Pinpoint the cell where the given text exists, returning its [X, Y] midpoint coordinate. 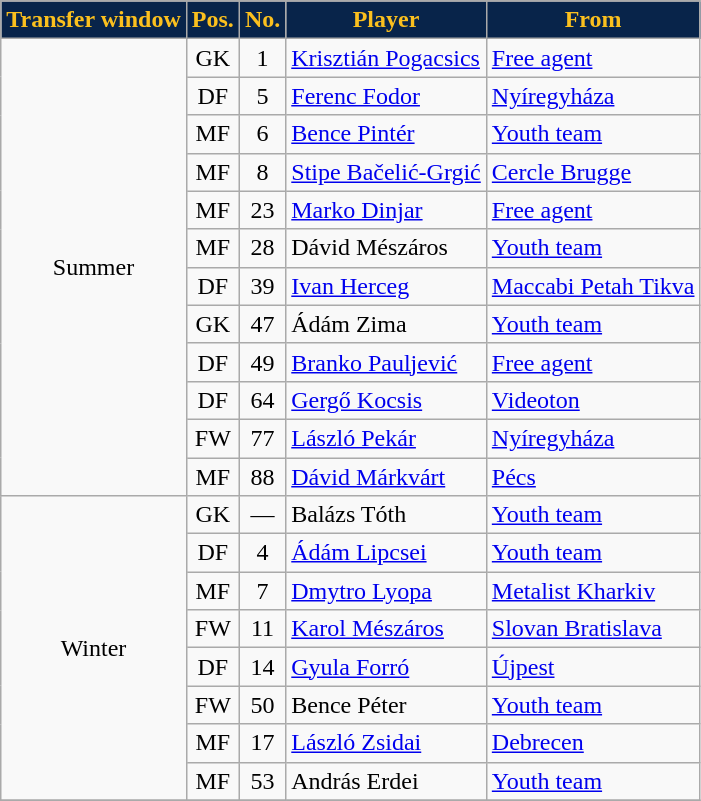
49 [262, 362]
64 [262, 400]
Dávid Mészáros [386, 248]
No. [262, 20]
47 [262, 324]
4 [262, 553]
Krisztián Pogacsics [386, 58]
17 [262, 743]
Bence Péter [386, 705]
Dávid Márkvárt [386, 477]
Metalist Kharkiv [593, 591]
Stipe Bačelić-Grgić [386, 172]
28 [262, 248]
Balázs Tóth [386, 515]
Dmytro Lyopa [386, 591]
88 [262, 477]
Pos. [212, 20]
László Pekár [386, 438]
11 [262, 629]
Ádám Lipcsei [386, 553]
14 [262, 667]
Bence Pintér [386, 134]
Ádám Zima [386, 324]
7 [262, 591]
6 [262, 134]
András Erdei [386, 781]
Gergő Kocsis [386, 400]
8 [262, 172]
László Zsidai [386, 743]
— [262, 515]
Transfer window [94, 20]
Karol Mészáros [386, 629]
Debrecen [593, 743]
53 [262, 781]
Maccabi Petah Tikva [593, 286]
77 [262, 438]
Videoton [593, 400]
5 [262, 96]
Ivan Herceg [386, 286]
Cercle Brugge [593, 172]
Pécs [593, 477]
Marko Dinjar [386, 210]
50 [262, 705]
1 [262, 58]
Player [386, 20]
23 [262, 210]
Újpest [593, 667]
From [593, 20]
Gyula Forró [386, 667]
39 [262, 286]
Branko Pauljević [386, 362]
Winter [94, 648]
Summer [94, 268]
Ferenc Fodor [386, 96]
Slovan Bratislava [593, 629]
